Determine the (X, Y) coordinate at the center of the cell enclosing the given text.  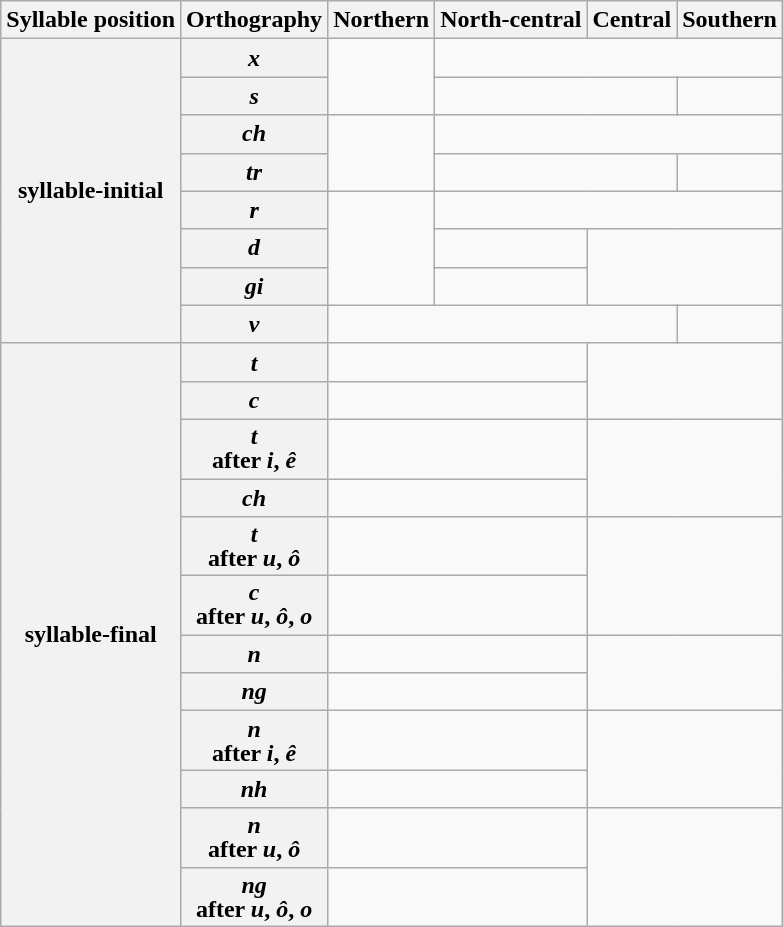
t after u, ô (254, 546)
s (254, 96)
ng after u, ô, o (254, 896)
v (254, 324)
n (254, 654)
x (254, 58)
Northern (382, 20)
syllable-initial (91, 191)
c after u, ô, o (254, 606)
nh (254, 789)
t (254, 362)
Southern (730, 20)
t after i, ê (254, 448)
n after u, ô (254, 838)
gi (254, 286)
n after i, ê (254, 740)
ng (254, 692)
syllable-final (91, 634)
North-central (511, 20)
Orthography (254, 20)
c (254, 400)
tr (254, 172)
r (254, 210)
Central (632, 20)
d (254, 248)
Syllable position (91, 20)
